Find where the given text appears and provide that cell's center as (x, y) coordinate. 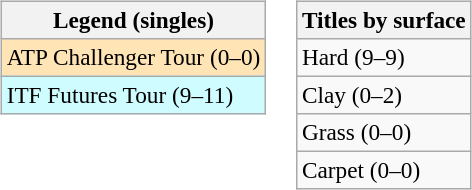
Grass (0–0) (384, 133)
Legend (singles) (133, 20)
Clay (0–2) (384, 95)
ATP Challenger Tour (0–0) (133, 57)
Hard (9–9) (384, 57)
Carpet (0–0) (384, 171)
Titles by surface (384, 20)
ITF Futures Tour (9–11) (133, 95)
